Locate the cell with the specified text and output its [x, y] center coordinate. 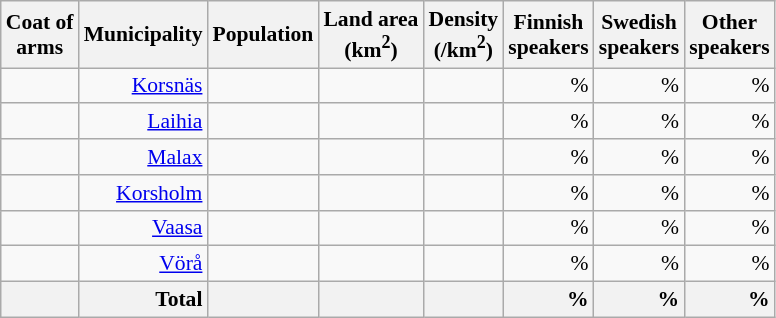
Korsnäs [144, 86]
Otherspeakers [729, 34]
Population [262, 34]
Korsholm [144, 193]
Swedishspeakers [639, 34]
Total [144, 300]
Vaasa [144, 228]
Coat ofarms [40, 34]
Finnishspeakers [548, 34]
Density(/km2) [463, 34]
Municipality [144, 34]
Laihia [144, 122]
Vörå [144, 264]
Land area(km2) [370, 34]
Malax [144, 157]
